Find where the given text appears and provide that cell's center as (x, y) coordinate. 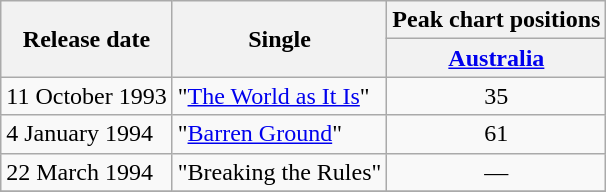
"The World as It Is" (280, 96)
35 (496, 96)
"Barren Ground" (280, 134)
Release date (86, 39)
11 October 1993 (86, 96)
4 January 1994 (86, 134)
61 (496, 134)
— (496, 172)
22 March 1994 (86, 172)
Single (280, 39)
Australia (496, 58)
"Breaking the Rules" (280, 172)
Peak chart positions (496, 20)
